Search for the cell housing the specified text and yield its [X, Y] center coordinate. 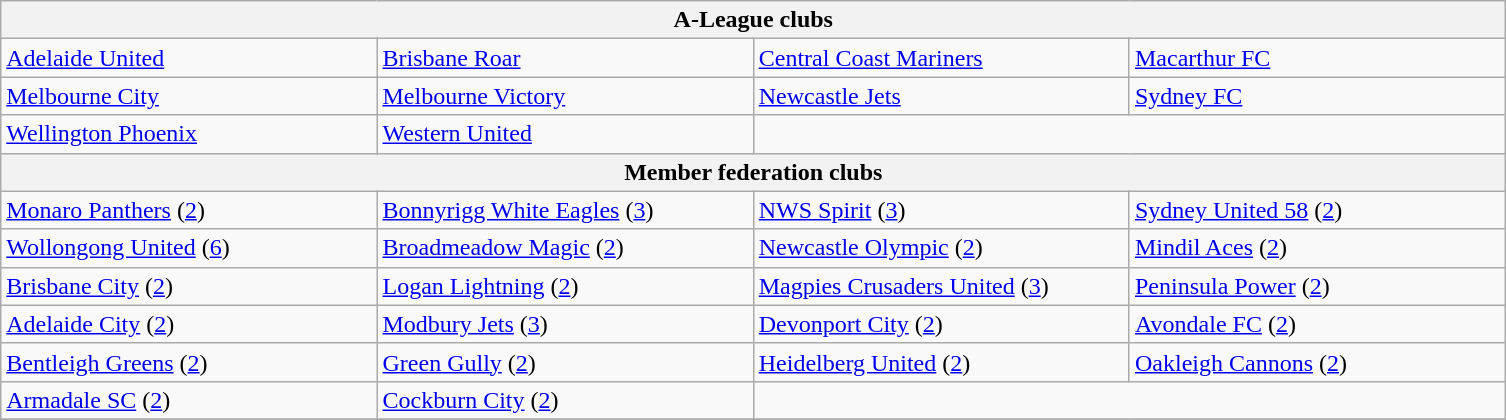
Newcastle Olympic (2) [941, 248]
Western United [565, 134]
Oakleigh Cannons (2) [1317, 362]
Cockburn City (2) [565, 400]
Avondale FC (2) [1317, 324]
Devonport City (2) [941, 324]
Brisbane Roar [565, 58]
Magpies Crusaders United (3) [941, 286]
Monaro Panthers (2) [189, 210]
A-League clubs [754, 20]
Logan Lightning (2) [565, 286]
Green Gully (2) [565, 362]
Brisbane City (2) [189, 286]
Adelaide City (2) [189, 324]
Melbourne City [189, 96]
Central Coast Mariners [941, 58]
Peninsula Power (2) [1317, 286]
Armadale SC (2) [189, 400]
Modbury Jets (3) [565, 324]
Broadmeadow Magic (2) [565, 248]
Sydney United 58 (2) [1317, 210]
NWS Spirit (3) [941, 210]
Heidelberg United (2) [941, 362]
Wollongong United (6) [189, 248]
Melbourne Victory [565, 96]
Adelaide United [189, 58]
Bonnyrigg White Eagles (3) [565, 210]
Newcastle Jets [941, 96]
Macarthur FC [1317, 58]
Member federation clubs [754, 172]
Mindil Aces (2) [1317, 248]
Bentleigh Greens (2) [189, 362]
Wellington Phoenix [189, 134]
Sydney FC [1317, 96]
